Return the [x, y] coordinate for the center point of the cell that contains the specified text.  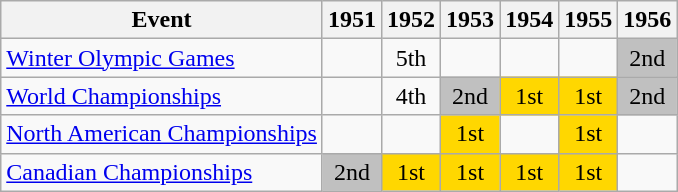
1956 [648, 20]
5th [412, 58]
1951 [352, 20]
1954 [530, 20]
Canadian Championships [162, 172]
1952 [412, 20]
1955 [588, 20]
1953 [470, 20]
North American Championships [162, 134]
World Championships [162, 96]
Winter Olympic Games [162, 58]
Event [162, 20]
4th [412, 96]
